Scan for the cell matching the given text and deliver its (X, Y) coordinate at center. 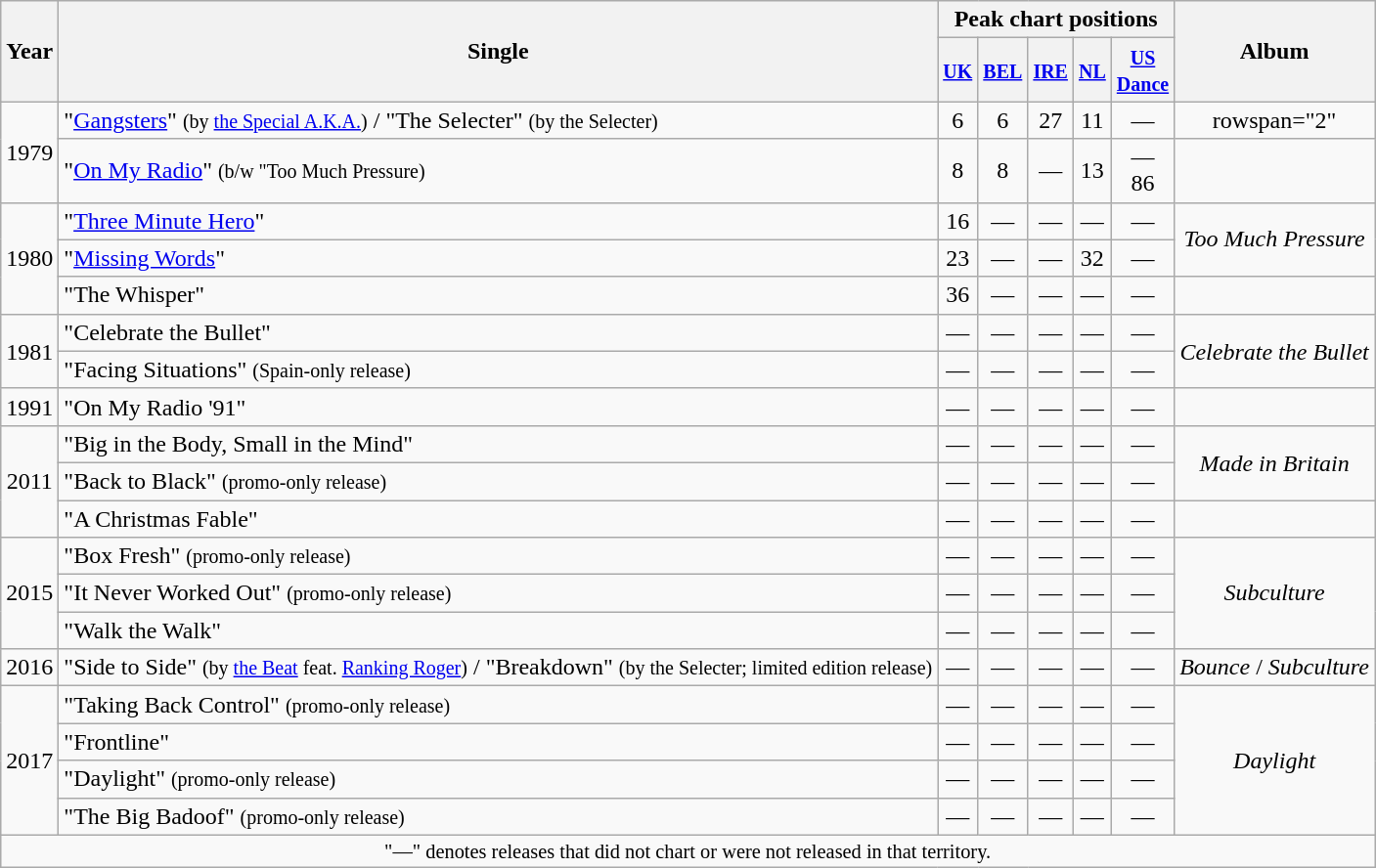
"Frontline" (499, 742)
2015 (29, 593)
"Daylight" (promo-only release) (499, 779)
32 (1091, 258)
Bounce / Subculture (1275, 668)
"Missing Words" (499, 258)
1981 (29, 351)
"Big in the Body, Small in the Mind" (499, 444)
Peak chart positions (1056, 20)
USDance (1142, 70)
"Taking Back Control" (promo-only release) (499, 705)
2016 (29, 668)
"Box Fresh" (promo-only release) (499, 556)
BEL (1003, 70)
Celebrate the Bullet (1275, 351)
"A Christmas Fable" (499, 519)
"On My Radio '91" (499, 407)
Daylight (1275, 760)
"Celebrate the Bullet" (499, 332)
"Three Minute Hero" (499, 221)
IRE (1050, 70)
2011 (29, 481)
36 (958, 295)
1980 (29, 258)
16 (958, 221)
11 (1091, 120)
Album (1275, 51)
"Facing Situations" (Spain-only release) (499, 369)
"On My Radio" (b/w "Too Much Pressure) (499, 170)
Year (29, 51)
Single (499, 51)
13 (1091, 170)
23 (958, 258)
"The Big Badoof" (promo-only release) (499, 816)
rowspan="2" (1275, 120)
Subculture (1275, 593)
—86 (1142, 170)
Too Much Pressure (1275, 239)
"Gangsters" (by the Special A.K.A.) / "The Selecter" (by the Selecter) (499, 120)
2017 (29, 760)
"Walk the Walk" (499, 630)
"The Whisper" (499, 295)
UK (958, 70)
"Side to Side" (by the Beat feat. Ranking Roger) / "Breakdown" (by the Selecter; limited edition release) (499, 668)
"—" denotes releases that did not chart or were not released in that territory. (688, 851)
27 (1050, 120)
"Back to Black" (promo-only release) (499, 481)
"It Never Worked Out" (promo-only release) (499, 593)
NL (1091, 70)
1991 (29, 407)
Made in Britain (1275, 462)
1979 (29, 152)
